For the text-containing cell, return its midpoint in [x, y] coordinate format. 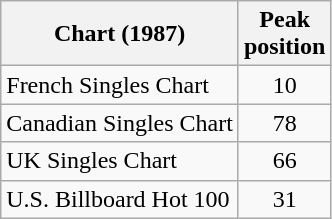
Chart (1987) [120, 34]
66 [284, 161]
French Singles Chart [120, 85]
U.S. Billboard Hot 100 [120, 199]
31 [284, 199]
UK Singles Chart [120, 161]
78 [284, 123]
Canadian Singles Chart [120, 123]
Peakposition [284, 34]
10 [284, 85]
